Determine the (X, Y) coordinate at the center of the cell enclosing the given text.  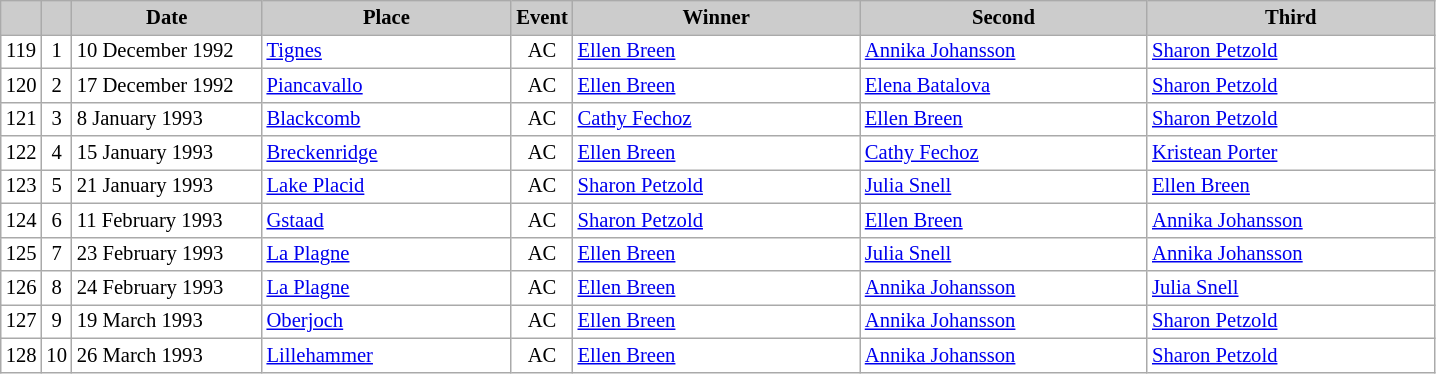
15 January 1993 (167, 153)
26 March 1993 (167, 355)
119 (22, 51)
122 (22, 153)
4 (56, 153)
10 December 1992 (167, 51)
8 (56, 287)
Piancavallo (387, 85)
Elena Batalova (1004, 85)
Lake Placid (387, 186)
23 February 1993 (167, 254)
127 (22, 321)
11 February 1993 (167, 220)
Gstaad (387, 220)
126 (22, 287)
3 (56, 119)
Third (1290, 17)
1 (56, 51)
125 (22, 254)
124 (22, 220)
24 February 1993 (167, 287)
Oberjoch (387, 321)
2 (56, 85)
10 (56, 355)
7 (56, 254)
123 (22, 186)
Date (167, 17)
Winner (716, 17)
121 (22, 119)
6 (56, 220)
Event (542, 17)
8 January 1993 (167, 119)
Tignes (387, 51)
120 (22, 85)
Lillehammer (387, 355)
21 January 1993 (167, 186)
Second (1004, 17)
9 (56, 321)
17 December 1992 (167, 85)
Blackcomb (387, 119)
128 (22, 355)
5 (56, 186)
Breckenridge (387, 153)
Kristean Porter (1290, 153)
Place (387, 17)
19 March 1993 (167, 321)
